Return the [x, y] coordinate for the center point of the cell that contains the specified text.  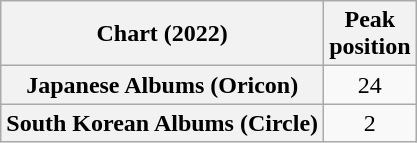
Peakposition [370, 34]
Japanese Albums (Oricon) [162, 85]
Chart (2022) [162, 34]
24 [370, 85]
South Korean Albums (Circle) [162, 123]
2 [370, 123]
